Output the [X, Y] coordinate of the center of the cell containing the given text.  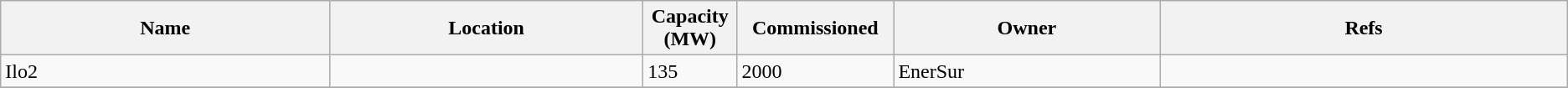
Refs [1364, 28]
Commissioned [816, 28]
EnerSur [1027, 71]
Capacity (MW) [690, 28]
Location [487, 28]
Name [166, 28]
135 [690, 71]
Ilo2 [166, 71]
Owner [1027, 28]
2000 [816, 71]
